Return the (X, Y) coordinate for the center point of the cell that contains the specified text.  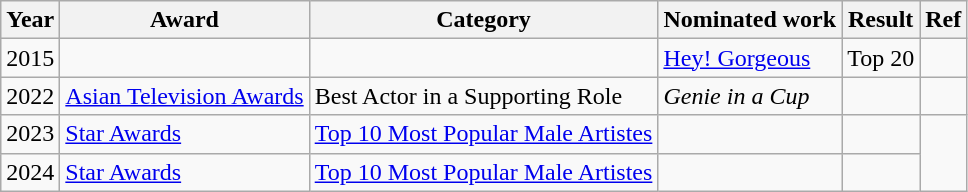
Hey! Gorgeous (750, 58)
Asian Television Awards (184, 96)
Best Actor in a Supporting Role (484, 96)
2015 (30, 58)
Award (184, 20)
Year (30, 20)
Top 20 (881, 58)
Category (484, 20)
2024 (30, 172)
Result (881, 20)
Ref (944, 20)
2023 (30, 134)
Nominated work (750, 20)
Genie in a Cup (750, 96)
2022 (30, 96)
